For the text-containing cell, return its midpoint in [x, y] coordinate format. 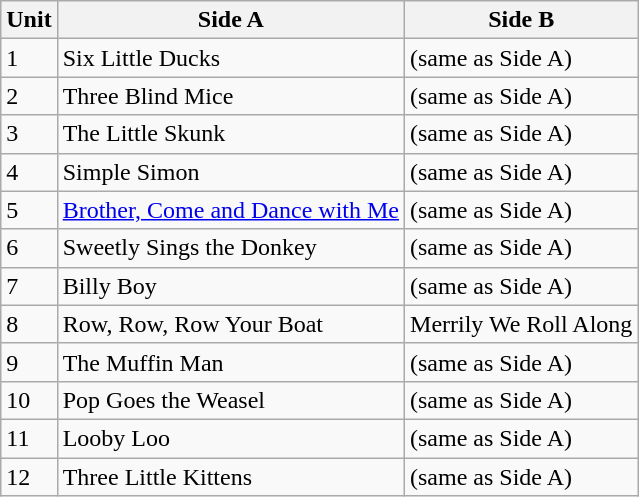
Three Little Kittens [230, 477]
Merrily We Roll Along [522, 324]
Brother, Come and Dance with Me [230, 210]
Side A [230, 20]
12 [29, 477]
The Little Skunk [230, 134]
9 [29, 362]
Pop Goes the Weasel [230, 400]
Unit [29, 20]
Looby Loo [230, 438]
2 [29, 96]
The Muffin Man [230, 362]
Row, Row, Row Your Boat [230, 324]
3 [29, 134]
1 [29, 58]
Six Little Ducks [230, 58]
7 [29, 286]
10 [29, 400]
4 [29, 172]
6 [29, 248]
8 [29, 324]
Side B [522, 20]
Sweetly Sings the Donkey [230, 248]
Simple Simon [230, 172]
Three Blind Mice [230, 96]
11 [29, 438]
Billy Boy [230, 286]
5 [29, 210]
